Detect which cell encompasses the target text, then output its (x, y) center coordinate. 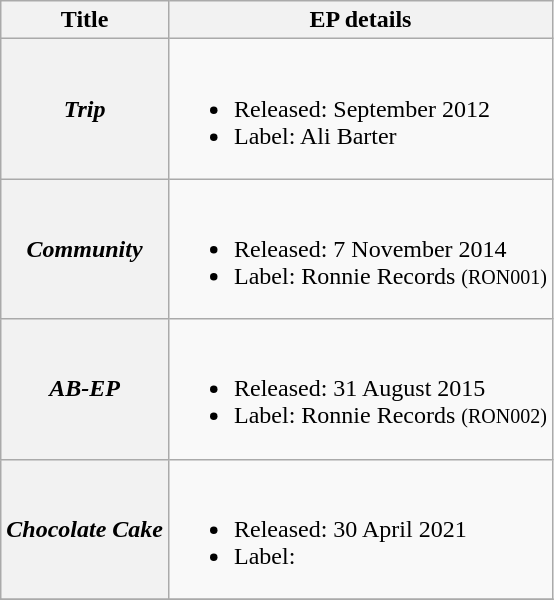
AB-EP (85, 389)
Released: September 2012Label: Ali Barter (360, 109)
Released: 31 August 2015Label: Ronnie Records (RON002) (360, 389)
EP details (360, 20)
Trip (85, 109)
Released: 7 November 2014Label: Ronnie Records (RON001) (360, 249)
Chocolate Cake (85, 529)
Title (85, 20)
Community (85, 249)
Released: 30 April 2021Label: (360, 529)
